Identify which cell holds the provided text, then report its (X, Y) central coordinate. 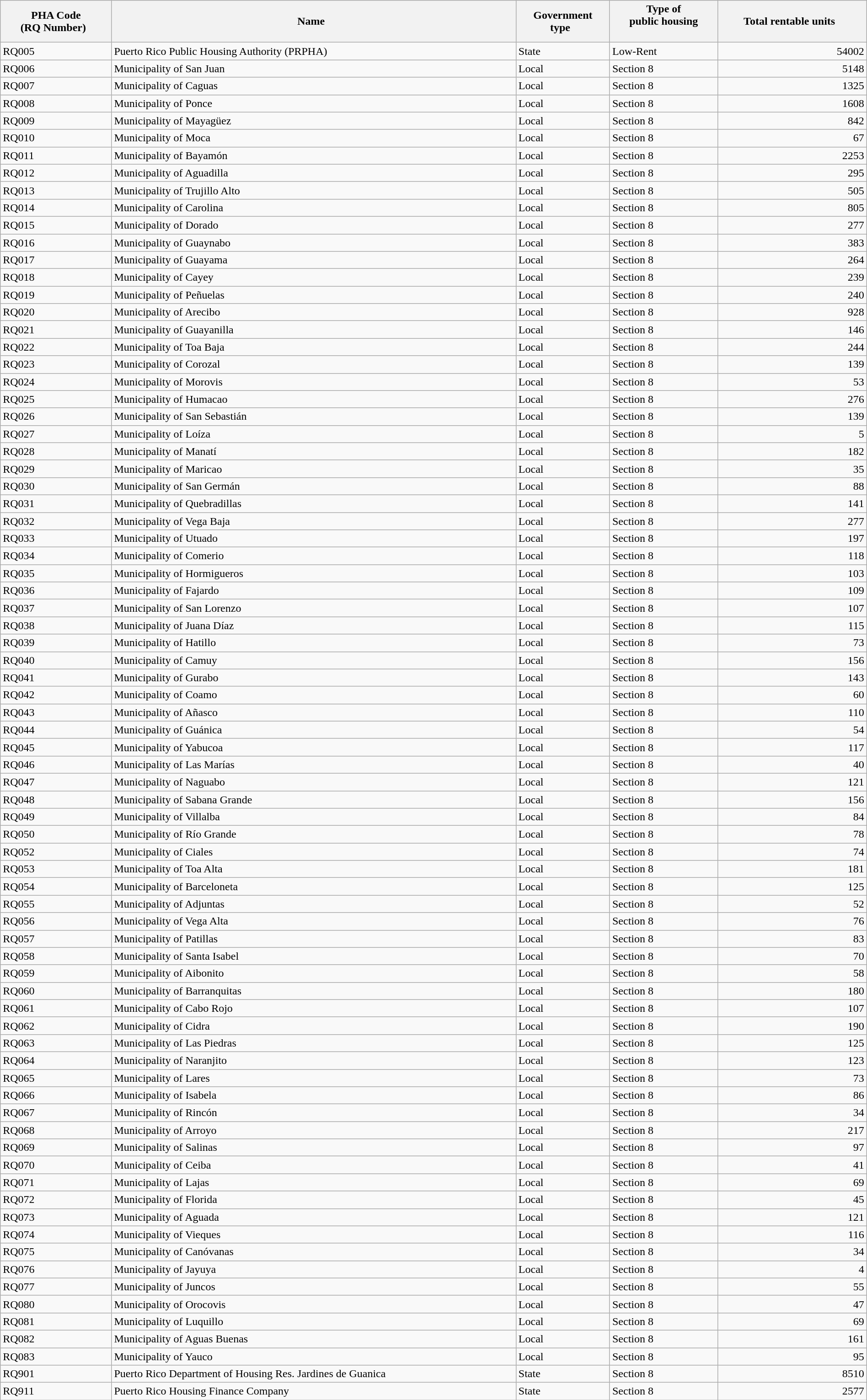
182 (792, 451)
Municipality of Aguas Buenas (314, 1339)
RQ015 (56, 225)
Municipality of Vieques (314, 1234)
55 (792, 1287)
Municipality of Patillas (314, 939)
240 (792, 295)
RQ060 (56, 991)
RQ067 (56, 1113)
Municipality of Arroyo (314, 1130)
Municipality of Coamo (314, 695)
109 (792, 591)
RQ050 (56, 834)
Municipality of Añasco (314, 712)
86 (792, 1095)
RQ076 (56, 1269)
RQ911 (56, 1391)
Municipality of Luquillo (314, 1321)
RQ041 (56, 678)
217 (792, 1130)
115 (792, 625)
Municipality of Cabo Rojo (314, 1008)
Municipality of Utuado (314, 539)
RQ048 (56, 800)
RQ011 (56, 155)
Municipality of San Juan (314, 69)
Municipality of Humacao (314, 399)
RQ009 (56, 121)
Type ofpublic housing (664, 21)
Municipality of Trujillo Alto (314, 190)
Municipality of Ponce (314, 103)
383 (792, 243)
RQ074 (56, 1234)
Puerto Rico Housing Finance Company (314, 1391)
842 (792, 121)
54 (792, 730)
Municipality of Toa Alta (314, 869)
Municipality of Gurabo (314, 678)
RQ063 (56, 1043)
Municipality of Guayama (314, 260)
RQ077 (56, 1287)
Municipality of Las Piedras (314, 1043)
Municipality of Yauco (314, 1357)
123 (792, 1060)
244 (792, 347)
Low-Rent (664, 51)
RQ036 (56, 591)
RQ030 (56, 486)
RQ059 (56, 973)
RQ054 (56, 887)
RQ016 (56, 243)
Municipality of Hatillo (314, 643)
Municipality of Adjuntas (314, 904)
45 (792, 1200)
76 (792, 921)
Municipality of Fajardo (314, 591)
RQ032 (56, 521)
Municipality of Naranjito (314, 1060)
197 (792, 539)
143 (792, 678)
78 (792, 834)
Municipality of San Sebastián (314, 417)
505 (792, 190)
Municipality of Guánica (314, 730)
Municipality of Camuy (314, 660)
RQ037 (56, 608)
74 (792, 852)
5 (792, 434)
Municipality of Dorado (314, 225)
41 (792, 1165)
Total rentable units (792, 21)
RQ019 (56, 295)
RQ013 (56, 190)
295 (792, 173)
RQ080 (56, 1304)
Municipality of Morovis (314, 382)
RQ007 (56, 86)
RQ064 (56, 1060)
Municipality of Maricao (314, 469)
805 (792, 208)
180 (792, 991)
Municipality of Caguas (314, 86)
239 (792, 278)
Municipality of Barranquitas (314, 991)
Municipality of Sabana Grande (314, 800)
RQ034 (56, 556)
2577 (792, 1391)
117 (792, 747)
Municipality of Rincón (314, 1113)
RQ025 (56, 399)
RQ010 (56, 138)
Municipality of Santa Isabel (314, 956)
928 (792, 312)
Municipality of Las Marías (314, 764)
Municipality of Guaynabo (314, 243)
88 (792, 486)
RQ056 (56, 921)
RQ042 (56, 695)
PHA Code(RQ Number) (56, 21)
Municipality of Loíza (314, 434)
RQ023 (56, 364)
181 (792, 869)
47 (792, 1304)
52 (792, 904)
RQ029 (56, 469)
Municipality of Canóvanas (314, 1252)
Municipality of San Lorenzo (314, 608)
RQ022 (56, 347)
RQ066 (56, 1095)
Municipality of Vega Baja (314, 521)
Municipality of Quebradillas (314, 503)
Puerto Rico Public Housing Authority (PRPHA) (314, 51)
RQ014 (56, 208)
Municipality of Villalba (314, 817)
2253 (792, 155)
RQ045 (56, 747)
Municipality of Peñuelas (314, 295)
RQ062 (56, 1026)
RQ068 (56, 1130)
Municipality of Aibonito (314, 973)
Municipality of Moca (314, 138)
Municipality of Orocovis (314, 1304)
70 (792, 956)
RQ073 (56, 1217)
RQ026 (56, 417)
Municipality of Guayanilla (314, 330)
RQ033 (56, 539)
110 (792, 712)
RQ017 (56, 260)
40 (792, 764)
146 (792, 330)
83 (792, 939)
RQ901 (56, 1374)
RQ049 (56, 817)
RQ055 (56, 904)
Municipality of Comerio (314, 556)
Municipality of San Germán (314, 486)
95 (792, 1357)
Municipality of Vega Alta (314, 921)
RQ047 (56, 782)
RQ082 (56, 1339)
67 (792, 138)
RQ031 (56, 503)
8510 (792, 1374)
Municipality of Juncos (314, 1287)
RQ039 (56, 643)
4 (792, 1269)
RQ065 (56, 1078)
RQ053 (56, 869)
Municipality of Mayagüez (314, 121)
Municipality of Bayamón (314, 155)
Puerto Rico Department of Housing Res. Jardines de Guanica (314, 1374)
Municipality of Hormigueros (314, 573)
Municipality of Lajas (314, 1182)
Municipality of Río Grande (314, 834)
RQ046 (56, 764)
Municipality of Toa Baja (314, 347)
RQ081 (56, 1321)
161 (792, 1339)
35 (792, 469)
Municipality of Cidra (314, 1026)
58 (792, 973)
RQ020 (56, 312)
276 (792, 399)
1608 (792, 103)
RQ072 (56, 1200)
RQ018 (56, 278)
141 (792, 503)
Municipality of Ceiba (314, 1165)
RQ061 (56, 1008)
RQ071 (56, 1182)
Municipality of Cayey (314, 278)
53 (792, 382)
118 (792, 556)
RQ058 (56, 956)
RQ043 (56, 712)
Municipality of Carolina (314, 208)
Municipality of Manatí (314, 451)
RQ040 (56, 660)
84 (792, 817)
RQ069 (56, 1148)
RQ044 (56, 730)
Municipality of Salinas (314, 1148)
RQ052 (56, 852)
Municipality of Ciales (314, 852)
Municipality of Naguabo (314, 782)
Municipality of Corozal (314, 364)
Municipality of Florida (314, 1200)
97 (792, 1148)
Name (314, 21)
RQ008 (56, 103)
RQ021 (56, 330)
Municipality of Barceloneta (314, 887)
RQ075 (56, 1252)
Municipality of Aguadilla (314, 173)
RQ028 (56, 451)
103 (792, 573)
190 (792, 1026)
RQ038 (56, 625)
116 (792, 1234)
RQ035 (56, 573)
RQ024 (56, 382)
60 (792, 695)
Municipality of Jayuya (314, 1269)
Municipality of Aguada (314, 1217)
Municipality of Lares (314, 1078)
RQ027 (56, 434)
Municipality of Arecibo (314, 312)
Municipality of Yabucoa (314, 747)
Municipality of Isabela (314, 1095)
264 (792, 260)
1325 (792, 86)
54002 (792, 51)
RQ006 (56, 69)
Governmenttype (562, 21)
RQ070 (56, 1165)
RQ005 (56, 51)
RQ057 (56, 939)
RQ012 (56, 173)
Municipality of Juana Díaz (314, 625)
RQ083 (56, 1357)
5148 (792, 69)
